Return the (X, Y) coordinate for the center point of the cell that contains the specified text.  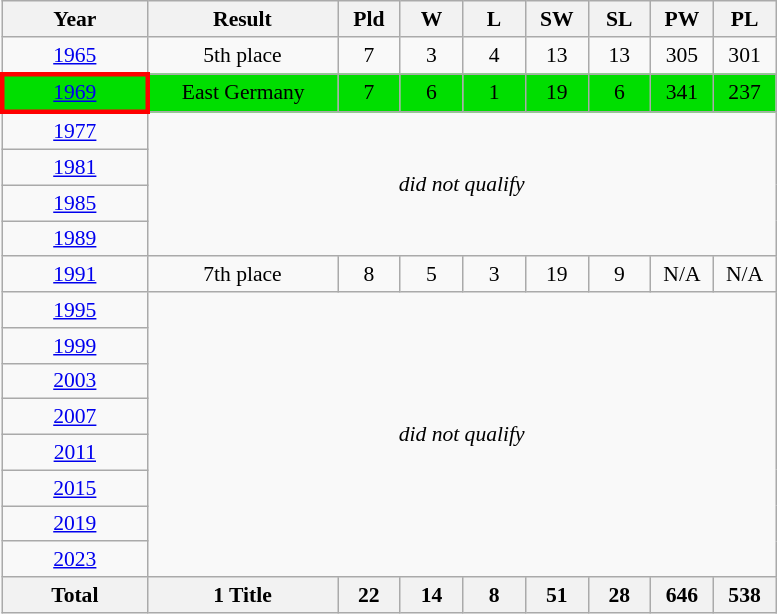
1969 (74, 94)
5th place (242, 56)
1965 (74, 56)
2003 (74, 381)
SW (556, 19)
W (432, 19)
PW (682, 19)
1981 (74, 168)
1977 (74, 132)
5 (432, 275)
PL (744, 19)
28 (620, 595)
646 (682, 595)
1 (494, 94)
2007 (74, 417)
22 (370, 595)
1999 (74, 346)
2019 (74, 524)
L (494, 19)
301 (744, 56)
Pld (370, 19)
237 (744, 94)
SL (620, 19)
14 (432, 595)
305 (682, 56)
538 (744, 595)
4 (494, 56)
341 (682, 94)
1991 (74, 275)
Year (74, 19)
Total (74, 595)
2023 (74, 560)
2011 (74, 453)
2015 (74, 488)
East Germany (242, 94)
Result (242, 19)
1989 (74, 239)
1 Title (242, 595)
51 (556, 595)
1995 (74, 310)
7th place (242, 275)
1985 (74, 203)
9 (620, 275)
